Determine the (x, y) coordinate at the center of the cell enclosing the given text.  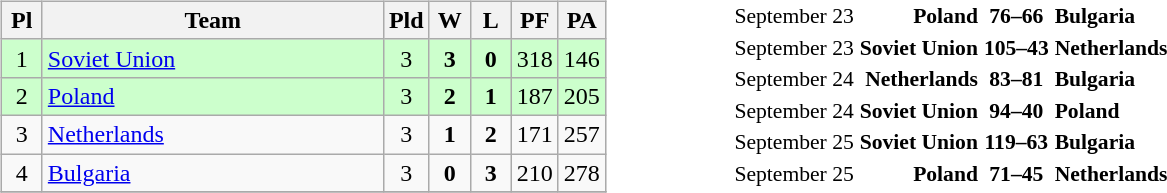
278 (582, 173)
146 (582, 58)
Pld (406, 20)
L (490, 20)
4 (22, 173)
105–43 (1016, 47)
94–40 (1016, 110)
83–81 (1016, 79)
210 (534, 173)
71–45 (1016, 173)
Team (212, 20)
W (450, 20)
119–63 (1016, 142)
Pl (22, 20)
318 (534, 58)
PA (582, 20)
PF (534, 20)
187 (534, 96)
76–66 (1016, 16)
Bulgaria (212, 173)
257 (582, 134)
205 (582, 96)
171 (534, 134)
